Extract the (X, Y) coordinate from the center of the cell holding the provided text.  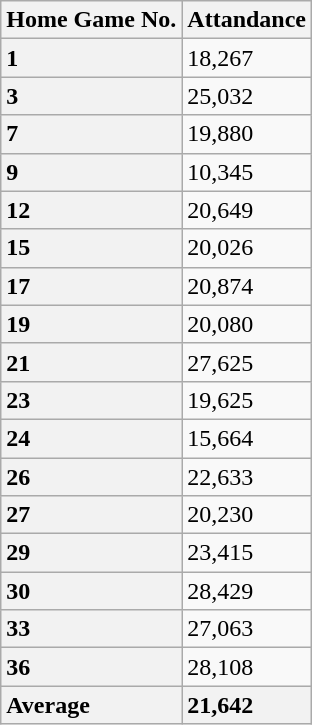
20,080 (247, 324)
27 (92, 515)
23,415 (247, 553)
26 (92, 477)
9 (92, 172)
10,345 (247, 172)
3 (92, 96)
20,649 (247, 210)
Attandance (247, 20)
20,874 (247, 286)
20,026 (247, 248)
21 (92, 362)
23 (92, 400)
22,633 (247, 477)
36 (92, 667)
29 (92, 553)
20,230 (247, 515)
Home Game No. (92, 20)
19 (92, 324)
27,063 (247, 629)
7 (92, 134)
28,108 (247, 667)
15,664 (247, 438)
15 (92, 248)
24 (92, 438)
12 (92, 210)
18,267 (247, 58)
33 (92, 629)
Average (92, 705)
19,625 (247, 400)
17 (92, 286)
1 (92, 58)
27,625 (247, 362)
30 (92, 591)
19,880 (247, 134)
28,429 (247, 591)
25,032 (247, 96)
21,642 (247, 705)
